Return (x, y) of the center of cell containing provided text 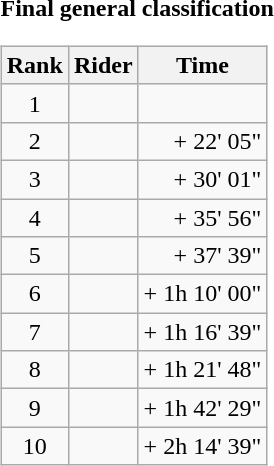
+ 22' 05" (202, 141)
+ 1h 42' 29" (202, 408)
7 (34, 332)
2 (34, 141)
+ 1h 16' 39" (202, 332)
+ 37' 39" (202, 256)
+ 1h 10' 00" (202, 294)
+ 1h 21' 48" (202, 370)
Time (202, 65)
+ 35' 56" (202, 217)
+ 30' 01" (202, 179)
6 (34, 294)
5 (34, 256)
Rank (34, 65)
3 (34, 179)
+ 2h 14' 39" (202, 446)
10 (34, 446)
8 (34, 370)
1 (34, 103)
Rider (103, 65)
9 (34, 408)
4 (34, 217)
